Capture the cell that displays the provided text and extract its [x, y] central coordinate. 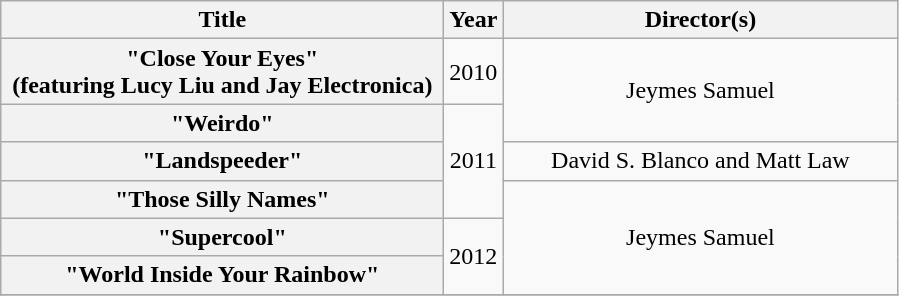
"Supercool" [222, 237]
2010 [474, 72]
"Those Silly Names" [222, 199]
Title [222, 20]
2012 [474, 256]
David S. Blanco and Matt Law [700, 161]
"Close Your Eyes"(featuring Lucy Liu and Jay Electronica) [222, 72]
"World Inside Your Rainbow" [222, 275]
"Landspeeder" [222, 161]
2011 [474, 161]
Year [474, 20]
Director(s) [700, 20]
"Weirdo" [222, 123]
